Provide the [x, y] coordinate of the cell's center where the given text is located.  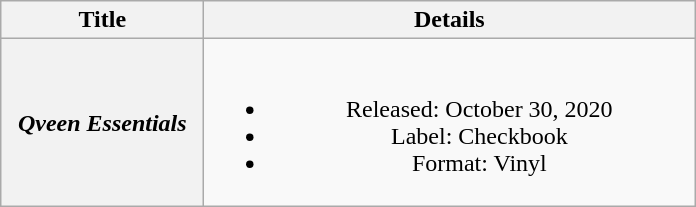
Details [450, 20]
Released: October 30, 2020Label: CheckbookFormat: Vinyl [450, 122]
Title [102, 20]
Qveen Essentials [102, 122]
